Detect which cell encompasses the target text, then output its [X, Y] center coordinate. 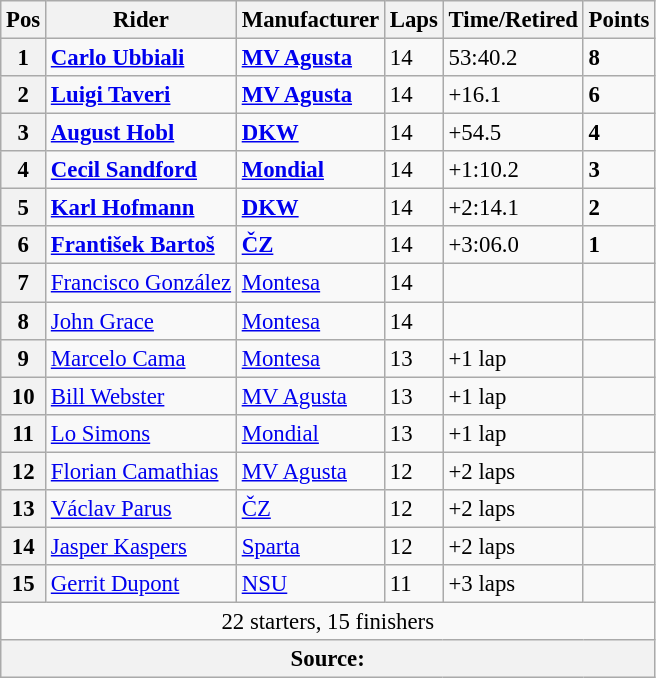
Points [618, 20]
+3:06.0 [513, 245]
Florian Camathias [142, 471]
Jasper Kaspers [142, 546]
Bill Webster [142, 396]
Time/Retired [513, 20]
+54.5 [513, 133]
Rider [142, 20]
Francisco González [142, 283]
+16.1 [513, 95]
František Bartoš [142, 245]
+1:10.2 [513, 170]
August Hobl [142, 133]
53:40.2 [513, 58]
10 [24, 396]
Carlo Ubbiali [142, 58]
5 [24, 208]
Sparta [310, 546]
Václav Parus [142, 509]
Pos [24, 20]
Manufacturer [310, 20]
15 [24, 584]
NSU [310, 584]
Source: [328, 659]
7 [24, 283]
Laps [414, 20]
Lo Simons [142, 433]
Luigi Taveri [142, 95]
22 starters, 15 finishers [328, 621]
+3 laps [513, 584]
+2:14.1 [513, 208]
John Grace [142, 321]
Gerrit Dupont [142, 584]
Cecil Sandford [142, 170]
9 [24, 358]
Karl Hofmann [142, 208]
Marcelo Cama [142, 358]
